From the cell containing the given text, extract its center point as (X, Y) coordinate. 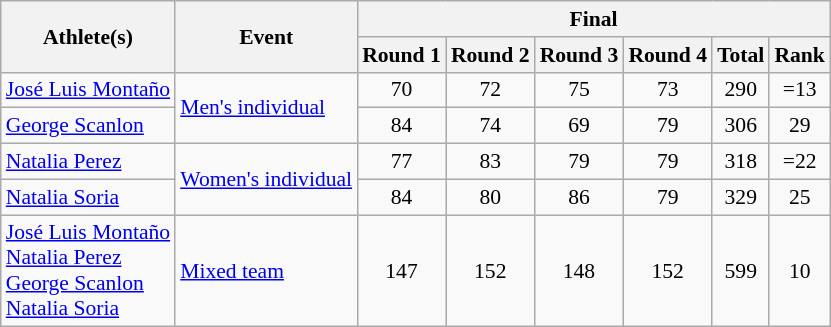
70 (402, 90)
Event (266, 36)
Natalia Perez (88, 162)
Women's individual (266, 180)
=22 (800, 162)
83 (490, 162)
Athlete(s) (88, 36)
Round 4 (668, 55)
25 (800, 197)
Men's individual (266, 108)
José Luis Montaño (88, 90)
=13 (800, 90)
Mixed team (266, 271)
318 (740, 162)
Total (740, 55)
10 (800, 271)
Rank (800, 55)
Round 3 (580, 55)
86 (580, 197)
69 (580, 126)
José Luis MontañoNatalia PerezGeorge ScanlonNatalia Soria (88, 271)
290 (740, 90)
Natalia Soria (88, 197)
72 (490, 90)
George Scanlon (88, 126)
73 (668, 90)
Round 1 (402, 55)
77 (402, 162)
75 (580, 90)
29 (800, 126)
74 (490, 126)
306 (740, 126)
Round 2 (490, 55)
329 (740, 197)
147 (402, 271)
599 (740, 271)
80 (490, 197)
148 (580, 271)
Final (594, 19)
